Locate the cell with the specified text and output its [x, y] center coordinate. 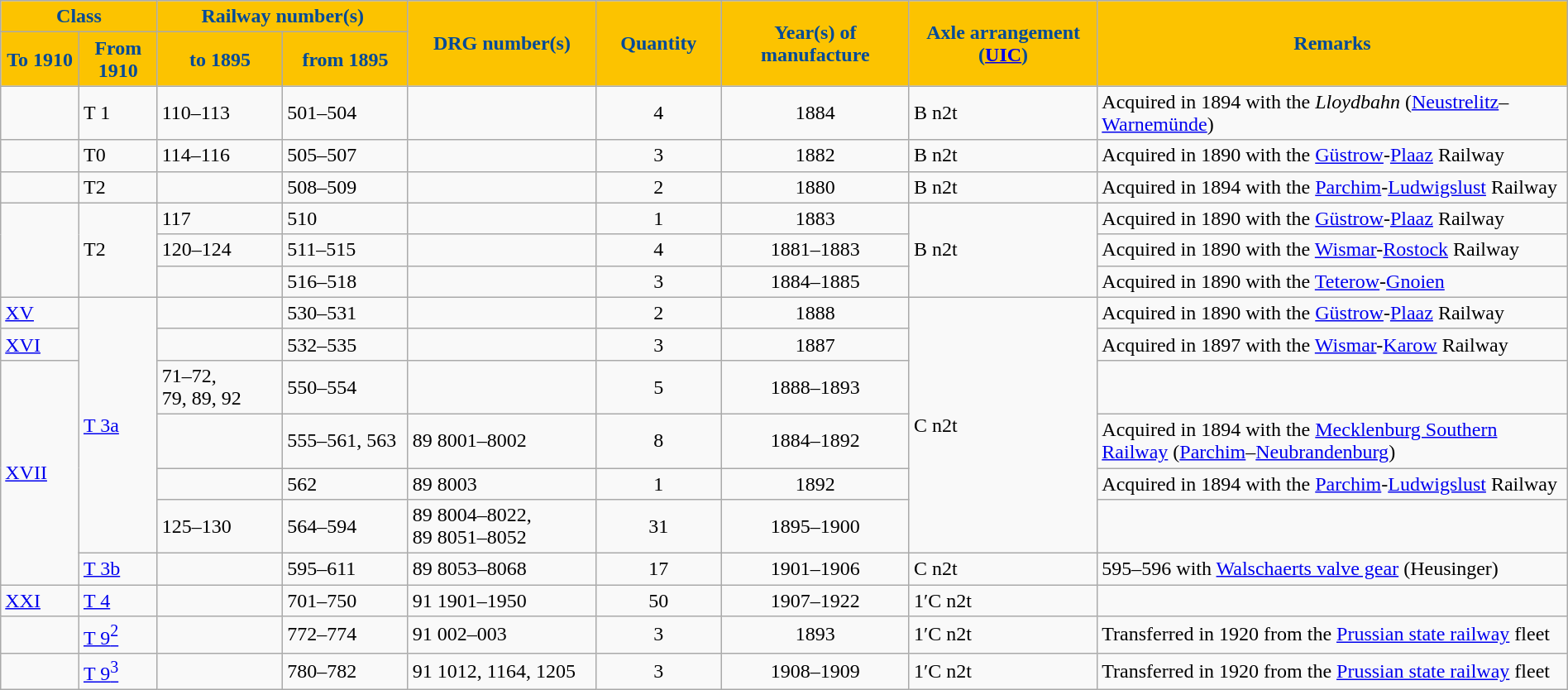
780–782 [346, 672]
1884–1892 [815, 440]
89 8004–8022, 89 8051–8052 [501, 526]
1880 [815, 187]
595–611 [346, 569]
532–535 [346, 344]
1881–1883 [815, 250]
1892 [815, 484]
510 [346, 218]
530–531 [346, 313]
T0 [117, 156]
91 1901–1950 [501, 601]
555–561, 563 [346, 440]
1893 [815, 635]
T 1 [117, 113]
508–509 [346, 187]
516–518 [346, 281]
Acquired in 1890 with the Wismar-Rostock Railway [1332, 250]
114–116 [220, 156]
to 1895 [220, 60]
Remarks [1332, 43]
T 3b [117, 569]
XXI [40, 601]
Quantity [659, 43]
Acquired in 1897 with the Wismar-Karow Railway [1332, 344]
1895–1900 [815, 526]
1907–1922 [815, 601]
91 002–003 [501, 635]
Acquired in 1894 with the Lloydbahn (Neustrelitz–Warnemünde) [1332, 113]
31 [659, 526]
To 1910 [40, 60]
562 [346, 484]
8 [659, 440]
701–750 [346, 601]
564–594 [346, 526]
595–596 with Walschaerts valve gear (Heusinger) [1332, 569]
89 8053–8068 [501, 569]
89 8003 [501, 484]
XV [40, 313]
1887 [815, 344]
Acquired in 1894 with the Mecklenburg Southern Railway (Parchim–Neubrandenburg) [1332, 440]
DRG number(s) [501, 43]
Axle arrangement (UIC) [1002, 43]
T 92 [117, 635]
XVII [40, 472]
Class [79, 17]
5 [659, 387]
T 3a [117, 425]
1888 [815, 313]
1908–1909 [815, 672]
T 4 [117, 601]
Acquired in 1890 with the Teterow-Gnoien [1332, 281]
50 [659, 601]
from 1895 [346, 60]
From 1910 [117, 60]
XVI [40, 344]
Railway number(s) [283, 17]
1884–1885 [815, 281]
1882 [815, 156]
511–515 [346, 250]
Year(s) of manufacture [815, 43]
110–113 [220, 113]
1884 [815, 113]
772–774 [346, 635]
T 93 [117, 672]
1888–1893 [815, 387]
550–554 [346, 387]
91 1012, 1164, 1205 [501, 672]
125–130 [220, 526]
501–504 [346, 113]
17 [659, 569]
505–507 [346, 156]
117 [220, 218]
1901–1906 [815, 569]
1883 [815, 218]
71–72, 79, 89, 92 [220, 387]
89 8001–8002 [501, 440]
120–124 [220, 250]
